Scan for the cell matching the given text and deliver its (x, y) coordinate at center. 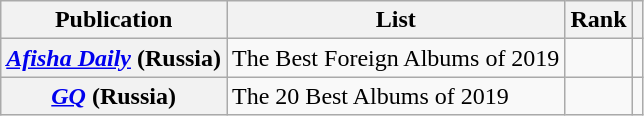
Rank (598, 20)
The Best Foreign Albums of 2019 (396, 58)
List (396, 20)
Publication (114, 20)
GQ (Russia) (114, 96)
The 20 Best Albums of 2019 (396, 96)
Afisha Daily (Russia) (114, 58)
